Return the (X, Y) coordinate for the center point of the cell that contains the specified text.  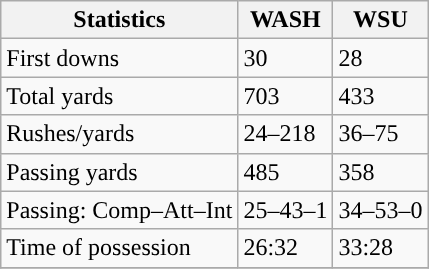
485 (286, 172)
33:28 (380, 248)
358 (380, 172)
433 (380, 96)
WASH (286, 20)
WSU (380, 20)
703 (286, 96)
Total yards (120, 96)
34–53–0 (380, 210)
28 (380, 58)
24–218 (286, 134)
Time of possession (120, 248)
26:32 (286, 248)
30 (286, 58)
First downs (120, 58)
Passing: Comp–Att–Int (120, 210)
Passing yards (120, 172)
Rushes/yards (120, 134)
Statistics (120, 20)
25–43–1 (286, 210)
36–75 (380, 134)
